Scan for the cell matching the given text and deliver its [x, y] coordinate at center. 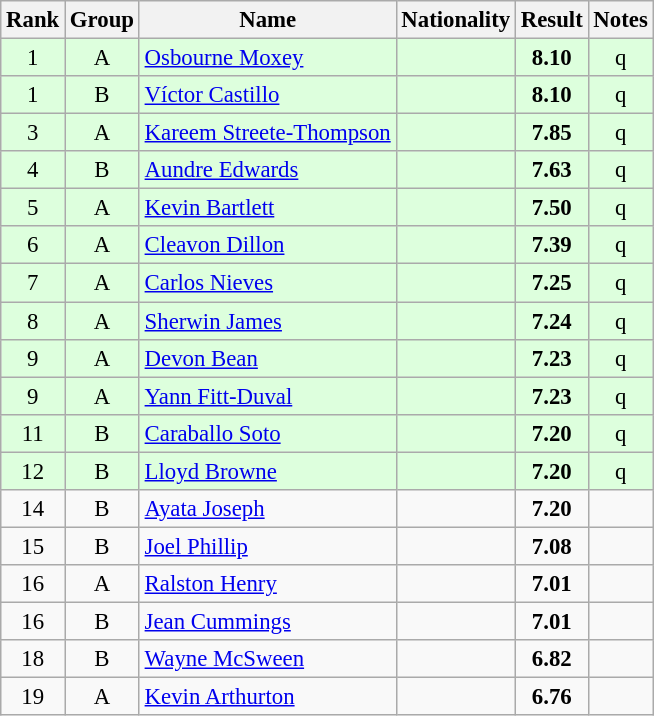
7.63 [552, 170]
7.85 [552, 133]
11 [33, 433]
12 [33, 471]
Notes [620, 20]
Yann Fitt-Duval [268, 396]
Víctor Castillo [268, 95]
Carlos Nieves [268, 283]
15 [33, 546]
Rank [33, 20]
Wayne McSween [268, 659]
Lloyd Browne [268, 471]
6.76 [552, 697]
Ralston Henry [268, 584]
Nationality [456, 20]
Jean Cummings [268, 621]
7.24 [552, 321]
5 [33, 208]
6.82 [552, 659]
Kevin Bartlett [268, 208]
7 [33, 283]
Kevin Arthurton [268, 697]
3 [33, 133]
4 [33, 170]
Sherwin James [268, 321]
7.50 [552, 208]
Result [552, 20]
6 [33, 245]
7.25 [552, 283]
Devon Bean [268, 358]
14 [33, 509]
18 [33, 659]
Kareem Streete-Thompson [268, 133]
7.39 [552, 245]
Group [102, 20]
8 [33, 321]
Osbourne Moxey [268, 58]
Aundre Edwards [268, 170]
Ayata Joseph [268, 509]
Caraballo Soto [268, 433]
Name [268, 20]
Joel Phillip [268, 546]
Cleavon Dillon [268, 245]
19 [33, 697]
7.08 [552, 546]
